Return (x, y) of the center of cell containing provided text 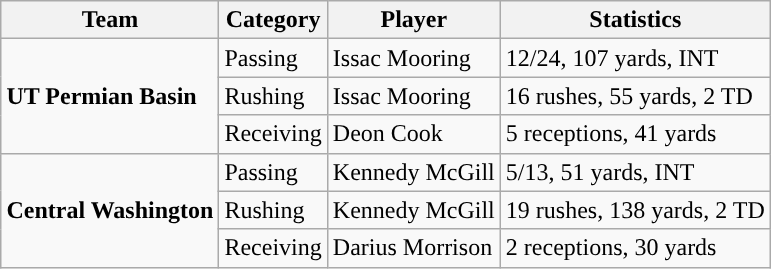
Darius Morrison (414, 248)
Category (273, 20)
Statistics (635, 20)
UT Permian Basin (110, 96)
Team (110, 20)
19 rushes, 138 yards, 2 TD (635, 210)
16 rushes, 55 yards, 2 TD (635, 96)
12/24, 107 yards, INT (635, 58)
5 receptions, 41 yards (635, 134)
5/13, 51 yards, INT (635, 172)
Deon Cook (414, 134)
Central Washington (110, 210)
2 receptions, 30 yards (635, 248)
Player (414, 20)
